Scan for the cell matching the given text and deliver its (x, y) coordinate at center. 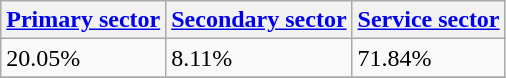
Secondary sector (259, 20)
Primary sector (84, 20)
20.05% (84, 58)
8.11% (259, 58)
71.84% (428, 58)
Service sector (428, 20)
